Output the (X, Y) coordinate of the center of the cell containing the given text.  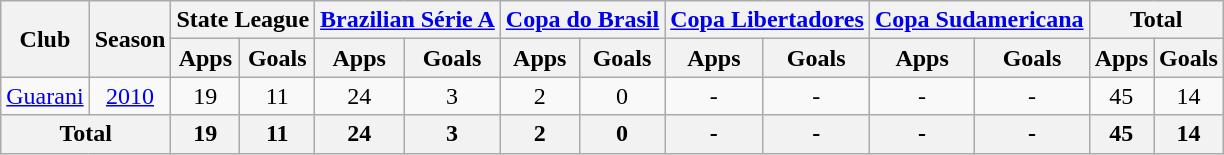
Guarani (45, 96)
2010 (130, 96)
Club (45, 39)
State League (243, 20)
Brazilian Série A (408, 20)
Season (130, 39)
Copa Sudamericana (979, 20)
Copa do Brasil (582, 20)
Copa Libertadores (768, 20)
